Return the [X, Y] coordinate for the center point of the cell that contains the specified text.  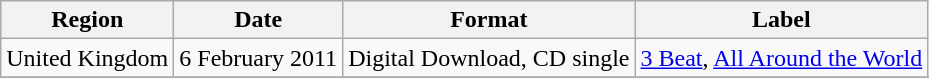
Format [489, 20]
3 Beat, All Around the World [782, 58]
6 February 2011 [258, 58]
Region [88, 20]
Digital Download, CD single [489, 58]
Label [782, 20]
Date [258, 20]
United Kingdom [88, 58]
